Detect which cell encompasses the target text, then output its (X, Y) center coordinate. 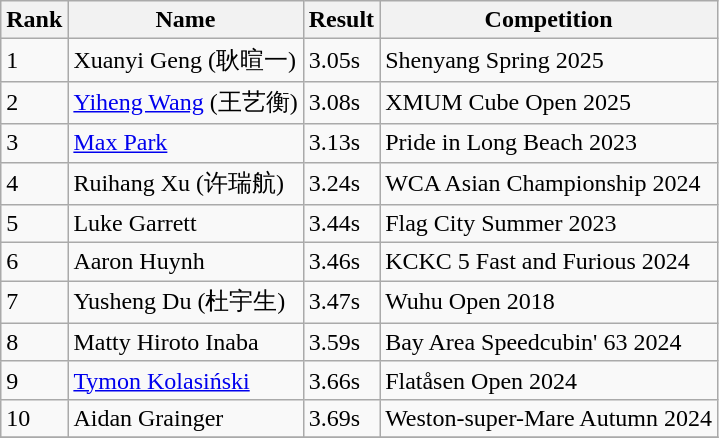
1 (34, 60)
Aidan Grainger (186, 418)
Tymon Kolasiński (186, 380)
3.59s (341, 342)
Max Park (186, 143)
Bay Area Speedcubin' 63 2024 (549, 342)
Matty Hiroto Inaba (186, 342)
3.05s (341, 60)
Shenyang Spring 2025 (549, 60)
Weston-super-Mare Autumn 2024 (549, 418)
3.46s (341, 262)
XMUM Cube Open 2025 (549, 102)
Ruihang Xu (许瑞航) (186, 184)
2 (34, 102)
9 (34, 380)
Yusheng Du (杜宇生) (186, 302)
Pride in Long Beach 2023 (549, 143)
Competition (549, 20)
7 (34, 302)
Flag City Summer 2023 (549, 224)
3.44s (341, 224)
Luke Garrett (186, 224)
3.66s (341, 380)
3.13s (341, 143)
10 (34, 418)
WCA Asian Championship 2024 (549, 184)
8 (34, 342)
3.69s (341, 418)
3.47s (341, 302)
3.24s (341, 184)
Yiheng Wang (王艺衡) (186, 102)
4 (34, 184)
Flatåsen Open 2024 (549, 380)
Name (186, 20)
5 (34, 224)
KCKC 5 Fast and Furious 2024 (549, 262)
Wuhu Open 2018 (549, 302)
Xuanyi Geng (耿暄一) (186, 60)
3.08s (341, 102)
6 (34, 262)
Rank (34, 20)
Result (341, 20)
Aaron Huynh (186, 262)
3 (34, 143)
